Locate the cell with the specified text and output its (x, y) center coordinate. 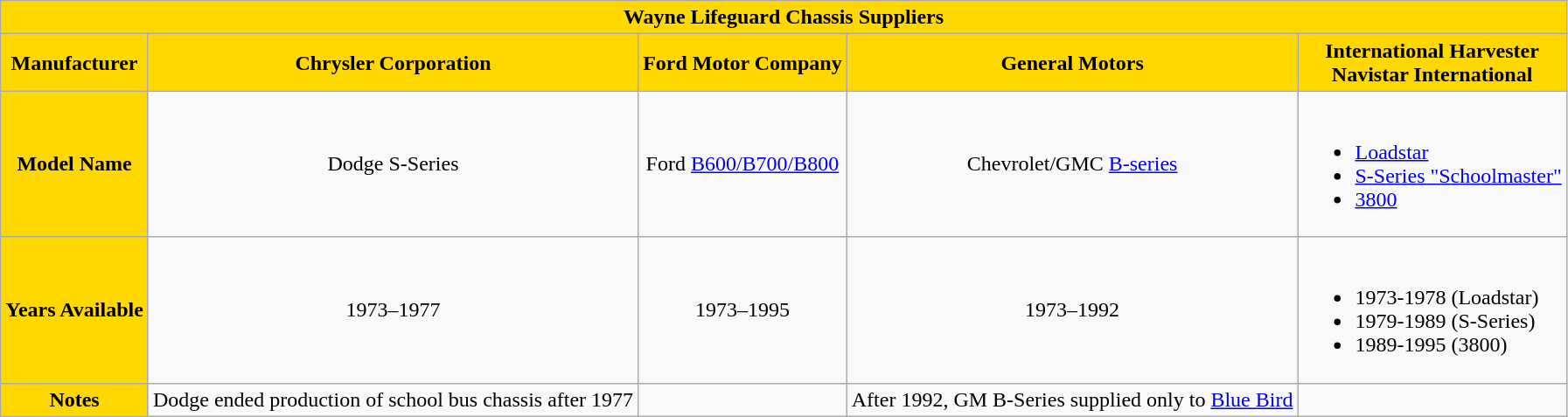
Notes (75, 400)
Chrysler Corporation (393, 63)
Model Name (75, 164)
International Harvester Navistar International (1432, 63)
Years Available (75, 309)
1973–1992 (1072, 309)
After 1992, GM B-Series supplied only to Blue Bird (1072, 400)
1973–1977 (393, 309)
Manufacturer (75, 63)
Dodge ended production of school bus chassis after 1977 (393, 400)
1973–1995 (743, 309)
General Motors (1072, 63)
LoadstarS-Series "Schoolmaster"3800 (1432, 164)
Ford B600/B700/B800 (743, 164)
Dodge S-Series (393, 164)
Ford Motor Company (743, 63)
1973-1978 (Loadstar)1979-1989 (S-Series)1989-1995 (3800) (1432, 309)
Chevrolet/GMC B-series (1072, 164)
Wayne Lifeguard Chassis Suppliers (784, 17)
